Scan for the cell matching the given text and deliver its [X, Y] coordinate at center. 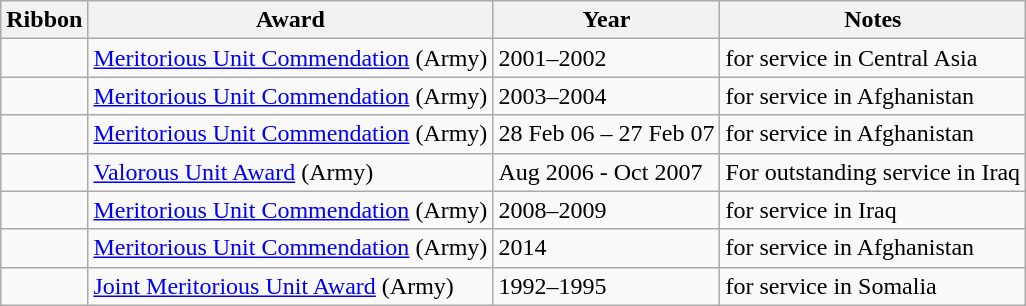
2008–2009 [606, 210]
Year [606, 20]
28 Feb 06 – 27 Feb 07 [606, 134]
1992–1995 [606, 286]
for service in Central Asia [873, 58]
For outstanding service in Iraq [873, 172]
2001–2002 [606, 58]
for service in Iraq [873, 210]
2003–2004 [606, 96]
Ribbon [44, 20]
2014 [606, 248]
Award [290, 20]
Joint Meritorious Unit Award (Army) [290, 286]
for service in Somalia [873, 286]
Notes [873, 20]
Valorous Unit Award (Army) [290, 172]
Aug 2006 - Oct 2007 [606, 172]
